Locate the cell with the specified text and output its [x, y] center coordinate. 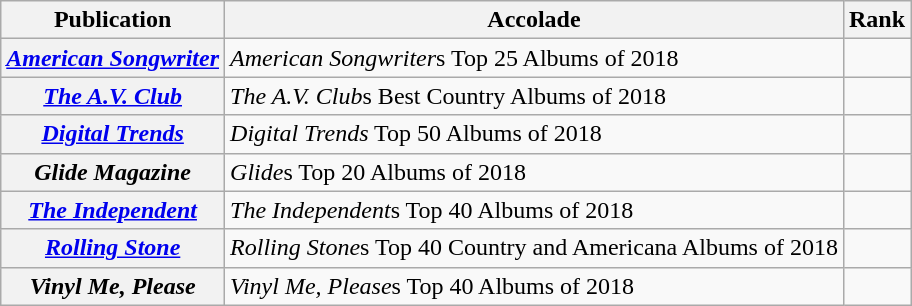
The A.V. Clubs Best Country Albums of 2018 [534, 96]
The A.V. Club [113, 96]
Rank [876, 20]
The Independent [113, 210]
Vinyl Me, Please [113, 286]
Rolling Stone [113, 248]
Glide Magazine [113, 172]
American Songwriter [113, 58]
Publication [113, 20]
Digital Trends [113, 134]
Glides Top 20 Albums of 2018 [534, 172]
Vinyl Me, Pleases Top 40 Albums of 2018 [534, 286]
American Songwriters Top 25 Albums of 2018 [534, 58]
Rolling Stones Top 40 Country and Americana Albums of 2018 [534, 248]
The Independents Top 40 Albums of 2018 [534, 210]
Accolade [534, 20]
Digital Trends Top 50 Albums of 2018 [534, 134]
